Capture the cell that displays the provided text and extract its (X, Y) central coordinate. 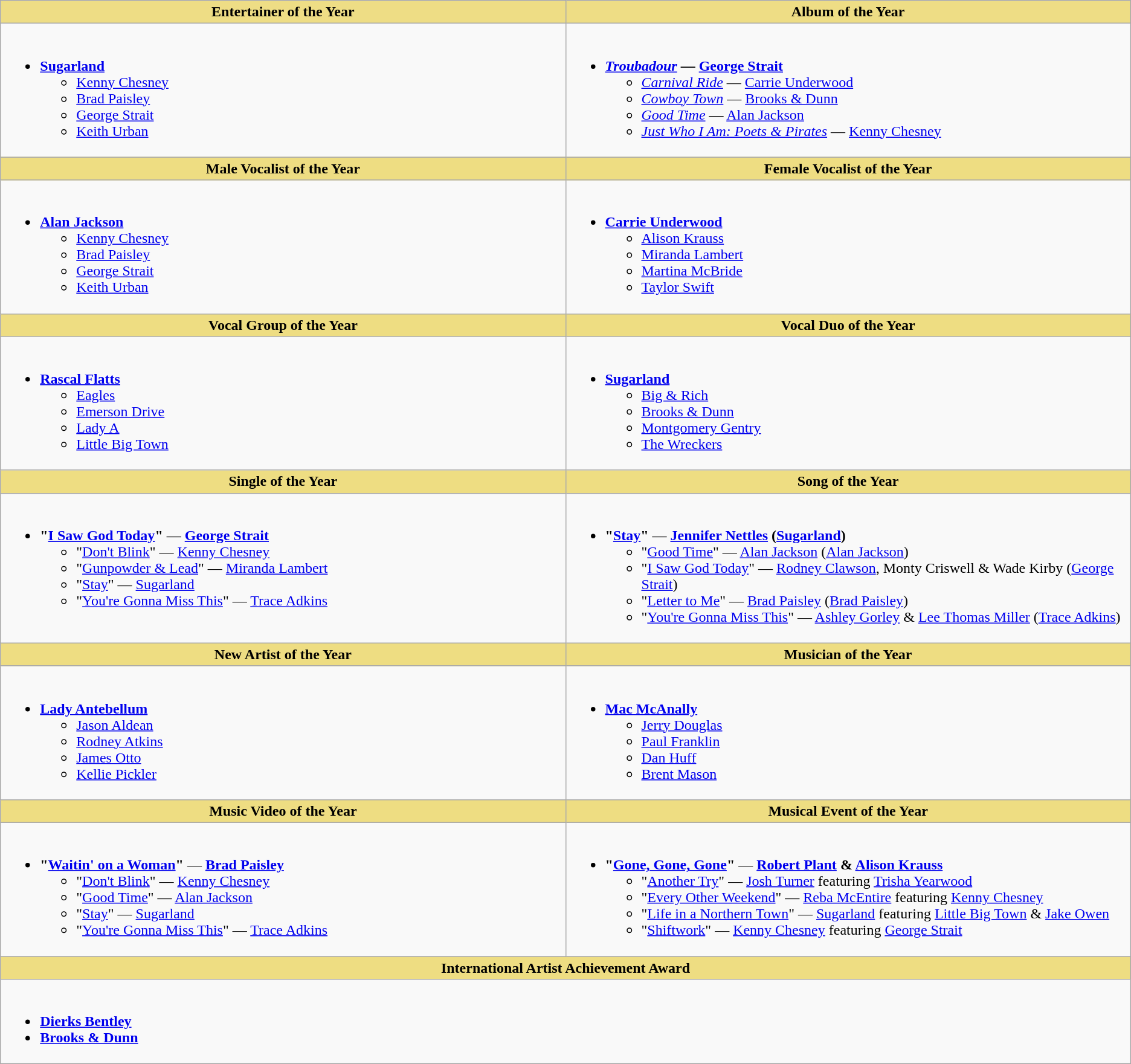
Entertainer of the Year (283, 12)
Music Video of the Year (283, 811)
New Artist of the Year (283, 654)
Album of the Year (848, 12)
Musician of the Year (848, 654)
Rascal FlattsEaglesEmerson DriveLady ALittle Big Town (283, 404)
Musical Event of the Year (848, 811)
Vocal Duo of the Year (848, 325)
Dierks BentleyBrooks & Dunn (565, 1022)
Male Vocalist of the Year (283, 169)
Single of the Year (283, 482)
Lady AntebellumJason AldeanRodney AtkinsJames OttoKellie Pickler (283, 732)
Carrie UnderwoodAlison KraussMiranda LambertMartina McBrideTaylor Swift (848, 247)
Vocal Group of the Year (283, 325)
"Waitin' on a Woman" — Brad Paisley"Don't Blink" — Kenny Chesney"Good Time" — Alan Jackson"Stay" — Sugarland"You're Gonna Miss This" — Trace Adkins (283, 889)
Alan JacksonKenny ChesneyBrad PaisleyGeorge StraitKeith Urban (283, 247)
International Artist Achievement Award (565, 967)
SugarlandBig & RichBrooks & DunnMontgomery GentryThe Wreckers (848, 404)
SugarlandKenny ChesneyBrad PaisleyGeorge StraitKeith Urban (283, 91)
Female Vocalist of the Year (848, 169)
Mac McAnallyJerry DouglasPaul FranklinDan HuffBrent Mason (848, 732)
Song of the Year (848, 482)
